Pinpoint the cell where the given text exists, returning its (X, Y) midpoint coordinate. 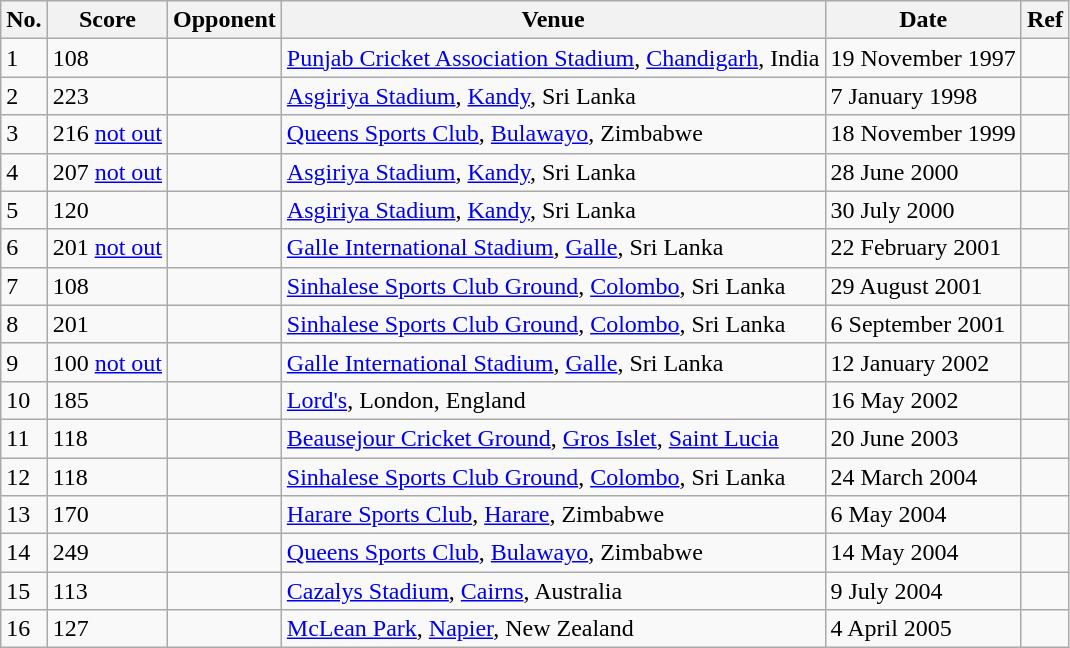
6 September 2001 (923, 324)
6 May 2004 (923, 515)
6 (24, 248)
4 (24, 172)
223 (107, 96)
12 (24, 477)
28 June 2000 (923, 172)
18 November 1999 (923, 134)
15 (24, 591)
Opponent (225, 20)
8 (24, 324)
20 June 2003 (923, 438)
7 (24, 286)
9 (24, 362)
11 (24, 438)
No. (24, 20)
170 (107, 515)
10 (24, 400)
29 August 2001 (923, 286)
Cazalys Stadium, Cairns, Australia (553, 591)
13 (24, 515)
Ref (1044, 20)
1 (24, 58)
3 (24, 134)
Harare Sports Club, Harare, Zimbabwe (553, 515)
185 (107, 400)
216 not out (107, 134)
14 May 2004 (923, 553)
19 November 1997 (923, 58)
207 not out (107, 172)
127 (107, 629)
Beausejour Cricket Ground, Gros Islet, Saint Lucia (553, 438)
Score (107, 20)
100 not out (107, 362)
120 (107, 210)
2 (24, 96)
Lord's, London, England (553, 400)
22 February 2001 (923, 248)
249 (107, 553)
12 January 2002 (923, 362)
5 (24, 210)
7 January 1998 (923, 96)
Punjab Cricket Association Stadium, Chandigarh, India (553, 58)
30 July 2000 (923, 210)
16 (24, 629)
113 (107, 591)
201 not out (107, 248)
201 (107, 324)
14 (24, 553)
9 July 2004 (923, 591)
Venue (553, 20)
McLean Park, Napier, New Zealand (553, 629)
24 March 2004 (923, 477)
Date (923, 20)
4 April 2005 (923, 629)
16 May 2002 (923, 400)
